Pinpoint the cell where the given text exists, returning its [X, Y] midpoint coordinate. 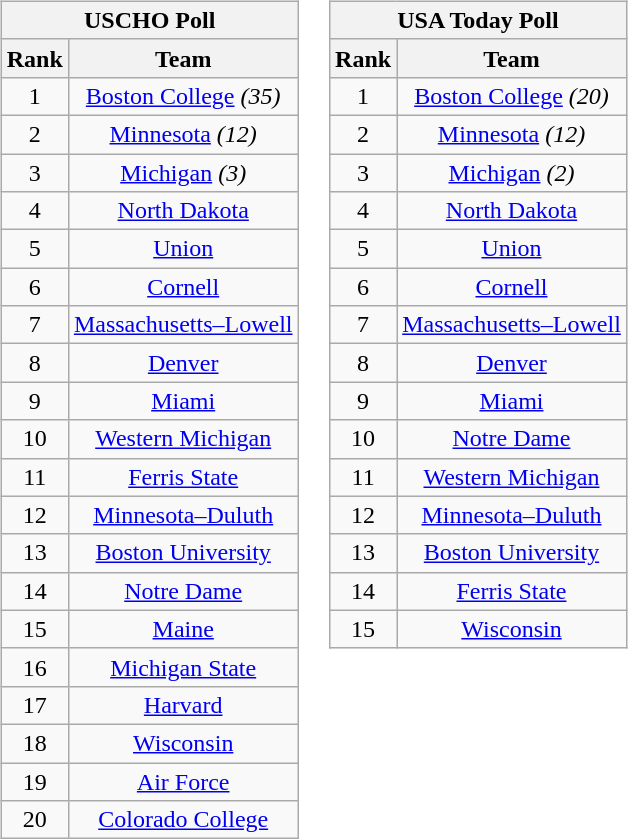
Boston College (35) [183, 96]
18 [34, 743]
Michigan (2) [512, 173]
Michigan State [183, 667]
Colorado College [183, 820]
20 [34, 820]
16 [34, 667]
Michigan (3) [183, 173]
19 [34, 781]
USCHO Poll [150, 20]
Boston College (20) [512, 96]
Maine [183, 629]
Harvard [183, 705]
Air Force [183, 781]
USA Today Poll [478, 20]
17 [34, 705]
